Return the [x, y] coordinate for the center point of the cell that contains the specified text.  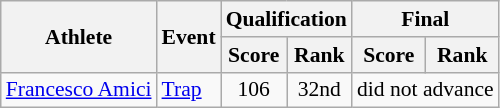
106 [254, 90]
Event [189, 36]
Trap [189, 90]
Athlete [79, 36]
Qualification [286, 19]
did not advance [426, 90]
32nd [320, 90]
Final [426, 19]
Francesco Amici [79, 90]
